For the text-containing cell, return its midpoint in [x, y] coordinate format. 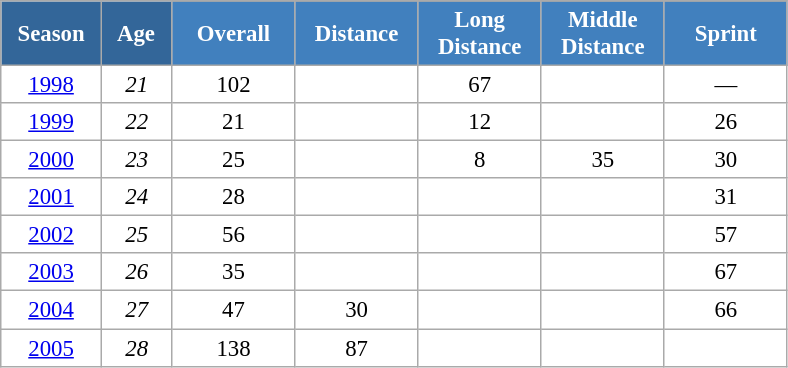
Season [52, 34]
Long Distance [480, 34]
Sprint [726, 34]
12 [480, 122]
87 [356, 348]
Middle Distance [602, 34]
1999 [52, 122]
56 [234, 235]
Age [136, 34]
24 [136, 197]
22 [136, 122]
27 [136, 310]
57 [726, 235]
2000 [52, 160]
8 [480, 160]
2004 [52, 310]
1998 [52, 85]
102 [234, 85]
138 [234, 348]
31 [726, 197]
2002 [52, 235]
Overall [234, 34]
2001 [52, 197]
47 [234, 310]
— [726, 85]
Distance [356, 34]
2005 [52, 348]
23 [136, 160]
66 [726, 310]
2003 [52, 273]
